Return [x, y] of the center of cell containing provided text 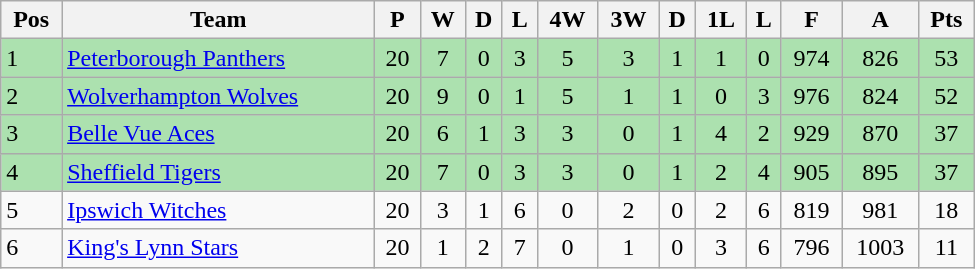
819 [812, 210]
9 [442, 96]
52 [946, 96]
A [880, 20]
981 [880, 210]
53 [946, 58]
974 [812, 58]
Wolverhampton Wolves [218, 96]
11 [946, 248]
F [812, 20]
976 [812, 96]
1003 [880, 248]
905 [812, 172]
4W [568, 20]
Ipswich Witches [218, 210]
826 [880, 58]
King's Lynn Stars [218, 248]
3W [628, 20]
18 [946, 210]
Pts [946, 20]
824 [880, 96]
W [442, 20]
895 [880, 172]
796 [812, 248]
Pos [32, 20]
Team [218, 20]
Sheffield Tigers [218, 172]
1L [722, 20]
870 [880, 134]
Peterborough Panthers [218, 58]
P [398, 20]
929 [812, 134]
Belle Vue Aces [218, 134]
